For the text-containing cell, return its midpoint in (X, Y) coordinate format. 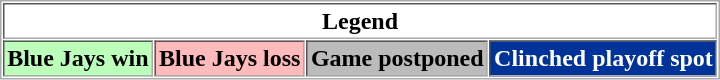
Game postponed (397, 58)
Blue Jays win (78, 58)
Blue Jays loss (230, 58)
Clinched playoff spot (604, 58)
Legend (360, 21)
